Find where the given text appears and provide that cell's center as [X, Y] coordinate. 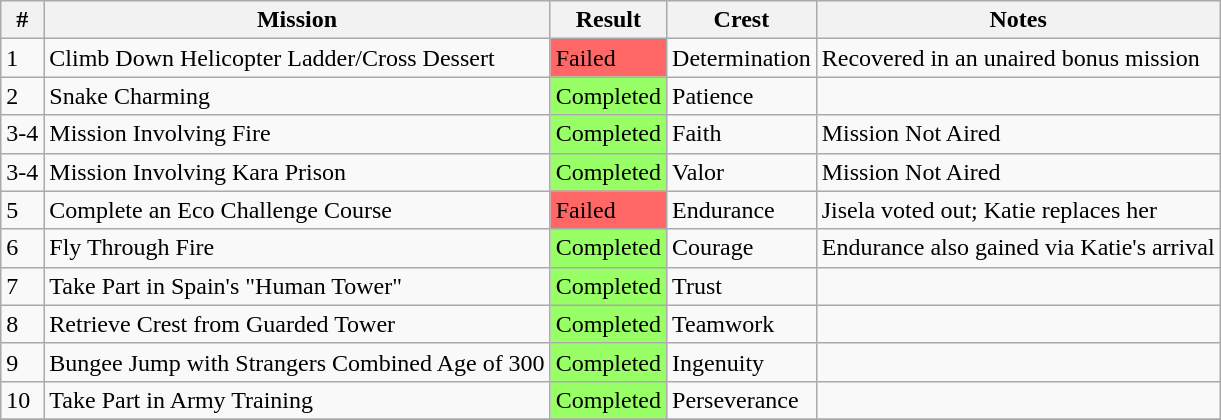
Perseverance [742, 400]
2 [22, 96]
9 [22, 362]
Notes [1018, 20]
Endurance [742, 210]
Determination [742, 58]
Valor [742, 172]
Mission [297, 20]
Complete an Eco Challenge Course [297, 210]
Teamwork [742, 324]
5 [22, 210]
7 [22, 286]
Climb Down Helicopter Ladder/Cross Dessert [297, 58]
Ingenuity [742, 362]
6 [22, 248]
Mission Involving Kara Prison [297, 172]
10 [22, 400]
Take Part in Spain's "Human Tower" [297, 286]
Fly Through Fire [297, 248]
Result [608, 20]
Crest [742, 20]
Recovered in an unaired bonus mission [1018, 58]
Mission Involving Fire [297, 134]
Bungee Jump with Strangers Combined Age of 300 [297, 362]
Patience [742, 96]
# [22, 20]
8 [22, 324]
Take Part in Army Training [297, 400]
Trust [742, 286]
Courage [742, 248]
Faith [742, 134]
Retrieve Crest from Guarded Tower [297, 324]
1 [22, 58]
Snake Charming [297, 96]
Jisela voted out; Katie replaces her [1018, 210]
Endurance also gained via Katie's arrival [1018, 248]
